Return the (X, Y) coordinate for the center point of the cell that contains the specified text.  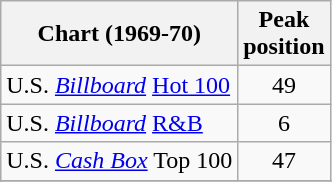
U.S. Cash Box Top 100 (120, 161)
49 (284, 85)
U.S. Billboard Hot 100 (120, 85)
6 (284, 123)
Chart (1969-70) (120, 34)
Peakposition (284, 34)
47 (284, 161)
U.S. Billboard R&B (120, 123)
